Return (X, Y) of the center of cell containing provided text 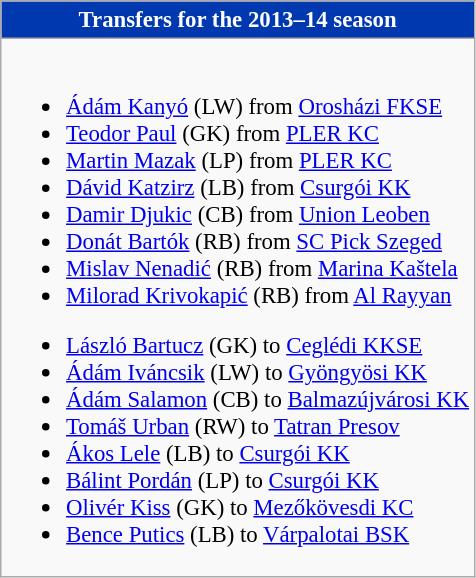
Transfers for the 2013–14 season (238, 20)
